Provide the [X, Y] coordinate of the cell's center where the given text is located.  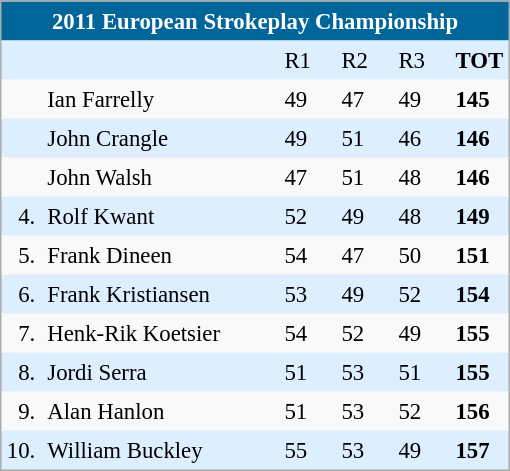
6. [20, 294]
10. [20, 450]
Henk-Rik Koetsier [160, 334]
50 [420, 256]
149 [480, 216]
8. [20, 372]
Frank Kristiansen [160, 294]
Rolf Kwant [160, 216]
151 [480, 256]
5. [20, 256]
Frank Dineen [160, 256]
157 [480, 450]
156 [480, 412]
Jordi Serra [160, 372]
R3 [420, 60]
2011 European Strokeplay Championship [255, 21]
154 [480, 294]
R2 [364, 60]
R1 [306, 60]
9. [20, 412]
TOT [480, 60]
46 [420, 138]
Alan Hanlon [160, 412]
55 [306, 450]
William Buckley [160, 450]
John Crangle [160, 138]
Ian Farrelly [160, 100]
145 [480, 100]
John Walsh [160, 178]
7. [20, 334]
4. [20, 216]
